Locate the cell with the specified text and output its [X, Y] center coordinate. 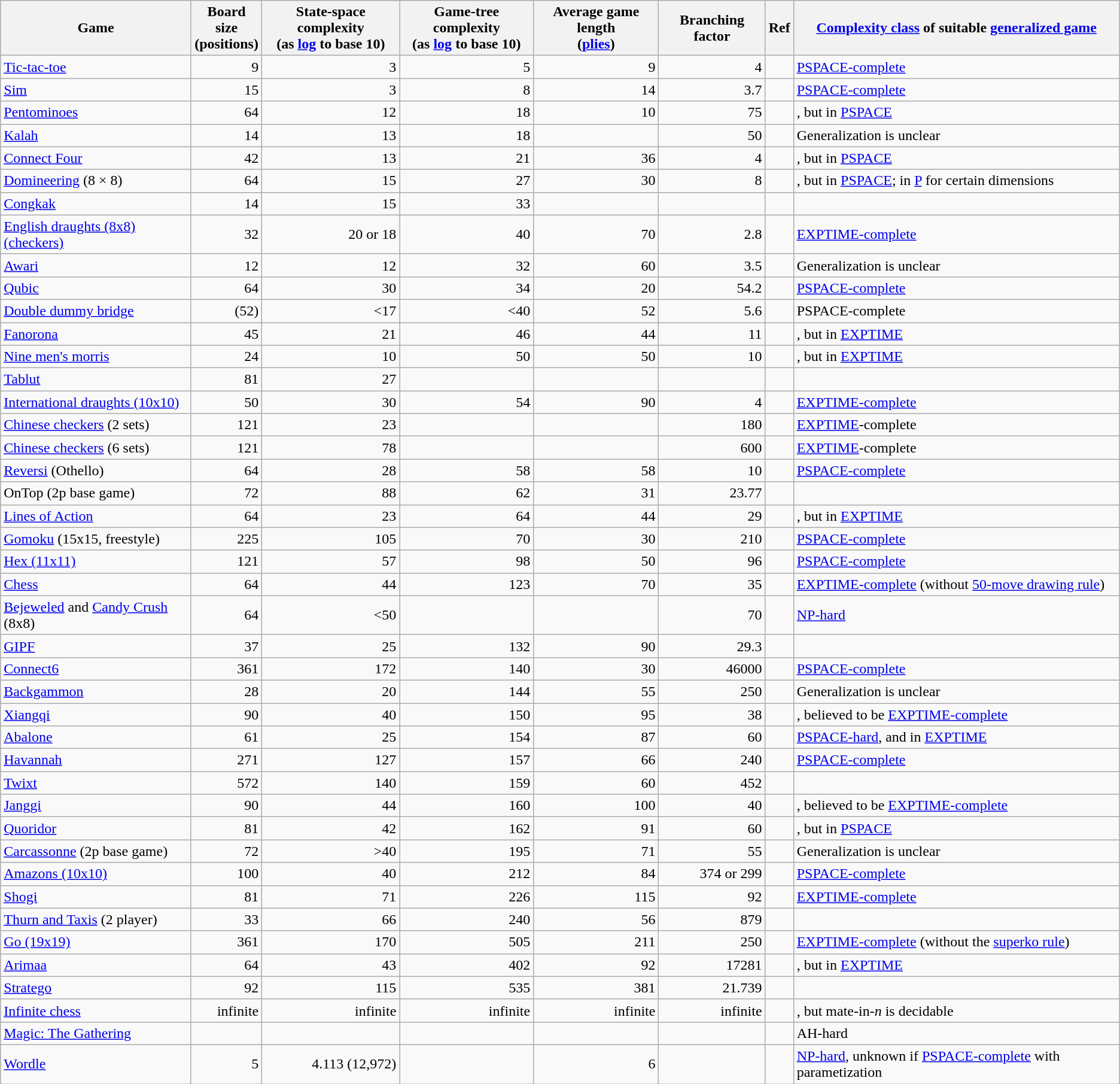
Twixt [96, 783]
Fanorona [96, 333]
43 [331, 965]
Average game length(plies) [596, 28]
Gomoku (15x15, freestyle) [96, 539]
96 [712, 561]
3.7 [712, 90]
211 [596, 942]
English draughts (8x8) (checkers) [96, 235]
57 [331, 561]
EXPTIME-complete (without the superko rule) [956, 942]
52 [596, 311]
AH-hard [956, 1033]
45 [226, 333]
225 [226, 539]
105 [331, 539]
Wordle [96, 1064]
46000 [712, 669]
88 [331, 493]
Connect6 [96, 669]
Branching factor [712, 28]
Kalah [96, 135]
Tablut [96, 379]
160 [467, 806]
International draughts (10x10) [96, 402]
Bejeweled and Candy Crush (8x8) [96, 615]
, but in PSPACE; in P for certain dimensions [956, 181]
5.6 [712, 311]
162 [467, 828]
35 [712, 584]
172 [331, 669]
23.77 [712, 493]
535 [467, 988]
600 [712, 448]
150 [467, 714]
Connect Four [96, 158]
State-space complexity(as log to base 10) [331, 28]
402 [467, 965]
11 [712, 333]
20 or 18 [331, 235]
75 [712, 113]
Infinite chess [96, 1010]
87 [596, 737]
34 [467, 288]
Congkak [96, 204]
Amazons (10x10) [96, 874]
36 [596, 158]
Go (19x19) [96, 942]
24 [226, 357]
Carcassonne (2p base game) [96, 851]
>40 [331, 851]
Backgammon [96, 691]
170 [331, 942]
<40 [467, 311]
Domineering (8 × 8) [96, 181]
132 [467, 646]
Magic: The Gathering [96, 1033]
Game [96, 28]
271 [226, 760]
127 [331, 760]
Sim [96, 90]
212 [467, 874]
Chess [96, 584]
Board size(positions) [226, 28]
Nine men's morris [96, 357]
OnTop (2p base game) [96, 493]
157 [467, 760]
Ref [779, 28]
<17 [331, 311]
505 [467, 942]
54.2 [712, 288]
91 [596, 828]
<50 [331, 615]
Abalone [96, 737]
572 [226, 783]
Complexity class of suitable generalized game [956, 28]
381 [596, 988]
Arimaa [96, 965]
154 [467, 737]
, but mate-in-n is decidable [956, 1010]
29 [712, 516]
GIPF [96, 646]
Pentominoes [96, 113]
21.739 [712, 988]
95 [596, 714]
3.5 [712, 265]
6 [596, 1064]
Qubic [96, 288]
Double dummy bridge [96, 311]
144 [467, 691]
879 [712, 919]
180 [712, 425]
210 [712, 539]
61 [226, 737]
Shogi [96, 897]
NP-hard, unknown if PSPACE-complete with parametization [956, 1064]
Janggi [96, 806]
195 [467, 851]
Awari [96, 265]
62 [467, 493]
Xiangqi [96, 714]
84 [596, 874]
31 [596, 493]
54 [467, 402]
4.113 (12,972) [331, 1064]
Havannah [96, 760]
56 [596, 919]
123 [467, 584]
2.8 [712, 235]
Hex (11x11) [96, 561]
98 [467, 561]
38 [712, 714]
29.3 [712, 646]
Reversi (Othello) [96, 470]
PSPACE-hard, and in EXPTIME [956, 737]
EXPTIME-complete (without 50-move drawing rule) [956, 584]
226 [467, 897]
78 [331, 448]
NP-hard [956, 615]
(52) [226, 311]
Tic-tac-toe [96, 67]
37 [226, 646]
Game-tree complexity(as log to base 10) [467, 28]
Stratego [96, 988]
159 [467, 783]
Chinese checkers (6 sets) [96, 448]
374 or 299 [712, 874]
Lines of Action [96, 516]
Thurn and Taxis (2 player) [96, 919]
46 [467, 333]
Chinese checkers (2 sets) [96, 425]
452 [712, 783]
17281 [712, 965]
Quoridor [96, 828]
